Capture the cell that displays the provided text and extract its [X, Y] central coordinate. 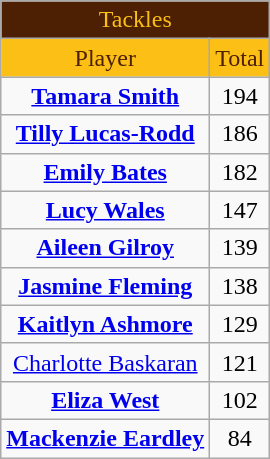
Total [240, 58]
Eliza West [106, 400]
139 [240, 248]
102 [240, 400]
Jasmine Fleming [106, 286]
121 [240, 362]
Tilly Lucas-Rodd [106, 134]
Tackles [136, 20]
138 [240, 286]
182 [240, 172]
Emily Bates [106, 172]
129 [240, 324]
147 [240, 210]
Player [106, 58]
Kaitlyn Ashmore [106, 324]
Lucy Wales [106, 210]
Charlotte Baskaran [106, 362]
194 [240, 96]
Tamara Smith [106, 96]
Aileen Gilroy [106, 248]
Mackenzie Eardley [106, 438]
186 [240, 134]
84 [240, 438]
